Find where the given text appears and provide that cell's center as [x, y] coordinate. 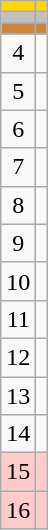
14 [18, 434]
11 [18, 319]
5 [18, 91]
9 [18, 243]
12 [18, 357]
16 [18, 510]
6 [18, 129]
15 [18, 472]
13 [18, 395]
4 [18, 53]
8 [18, 205]
7 [18, 167]
10 [18, 281]
